Provide the (x, y) coordinate of the cell's center where the given text is located.  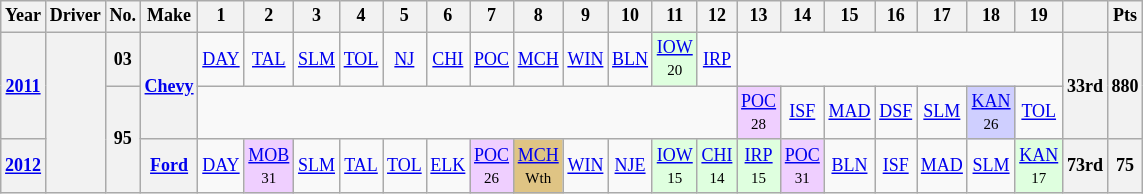
15 (850, 16)
Pts (1125, 16)
NJ (404, 59)
2012 (24, 166)
MCH (538, 59)
IOW20 (674, 59)
11 (674, 16)
Ford (169, 166)
Driver (75, 16)
No. (122, 16)
880 (1125, 86)
13 (759, 16)
MOB31 (269, 166)
DSF (896, 113)
KAN17 (1039, 166)
Chevy (169, 86)
33rd (1086, 86)
Year (24, 16)
8 (538, 16)
2011 (24, 86)
POC28 (759, 113)
18 (991, 16)
IRP (717, 59)
17 (942, 16)
10 (630, 16)
4 (360, 16)
POC (492, 59)
POC31 (802, 166)
IRP15 (759, 166)
03 (122, 59)
1 (221, 16)
CHI (448, 59)
14 (802, 16)
2 (269, 16)
12 (717, 16)
75 (1125, 166)
73rd (1086, 166)
Make (169, 16)
3 (317, 16)
MCHWth (538, 166)
ELK (448, 166)
5 (404, 16)
95 (122, 140)
7 (492, 16)
16 (896, 16)
NJE (630, 166)
6 (448, 16)
POC26 (492, 166)
CHI14 (717, 166)
KAN26 (991, 113)
9 (586, 16)
19 (1039, 16)
IOW15 (674, 166)
